From the cell containing the given text, extract its center point as [X, Y] coordinate. 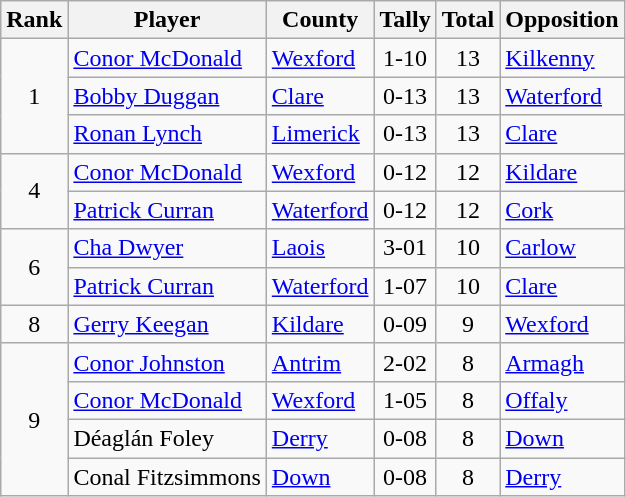
Conor Johnston [167, 362]
Cork [562, 210]
3-01 [405, 248]
1-05 [405, 400]
Cha Dwyer [167, 248]
Carlow [562, 248]
Total [468, 20]
1 [34, 96]
Player [167, 20]
Kilkenny [562, 58]
4 [34, 191]
1-10 [405, 58]
6 [34, 267]
Opposition [562, 20]
Déaglán Foley [167, 438]
Antrim [320, 362]
Armagh [562, 362]
Limerick [320, 134]
Conal Fitzsimmons [167, 477]
County [320, 20]
Tally [405, 20]
Bobby Duggan [167, 96]
Laois [320, 248]
2-02 [405, 362]
Rank [34, 20]
1-07 [405, 286]
0-09 [405, 324]
Offaly [562, 400]
Gerry Keegan [167, 324]
Ronan Lynch [167, 134]
